Provide the [x, y] coordinate of the cell's center where the given text is located.  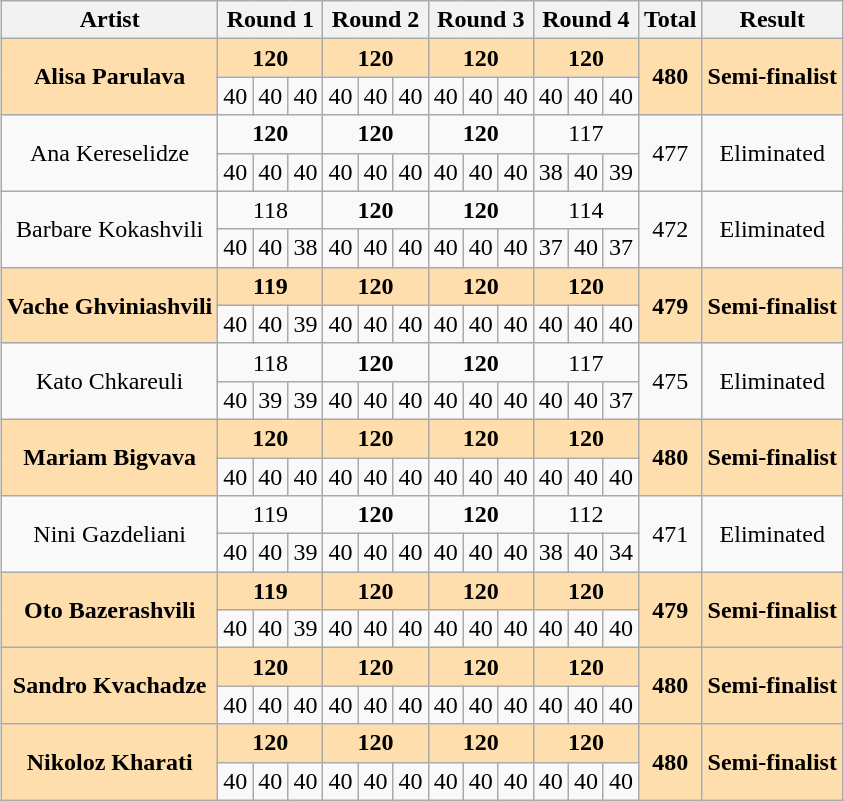
Sandro Kvachadze [110, 686]
Nikoloz Kharati [110, 762]
Round 4 [586, 20]
472 [671, 229]
34 [620, 553]
112 [586, 515]
Round 3 [480, 20]
471 [671, 534]
477 [671, 153]
Nini Gazdeliani [110, 534]
Oto Bazerashvili [110, 610]
Kato Chkareuli [110, 381]
Round 1 [270, 20]
475 [671, 381]
Mariam Bigvava [110, 457]
Round 2 [376, 20]
Vache Ghviniashvili [110, 305]
Ana Kereselidze [110, 153]
Barbare Kokashvili [110, 229]
114 [586, 210]
Alisa Parulava [110, 77]
Artist [110, 20]
Total [671, 20]
Result [772, 20]
